Detect which cell encompasses the target text, then output its (x, y) center coordinate. 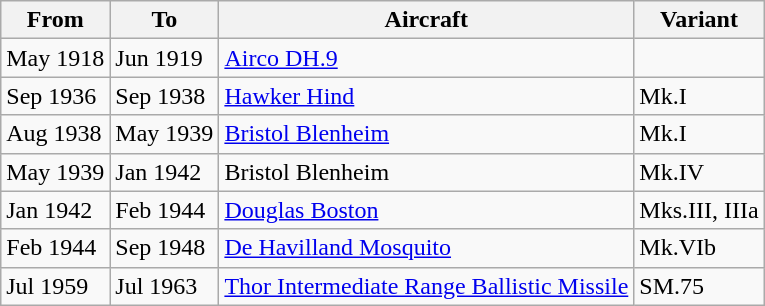
Jun 1919 (164, 58)
Airco DH.9 (426, 58)
Jul 1959 (56, 286)
Jul 1963 (164, 286)
Douglas Boston (426, 210)
SM.75 (699, 286)
May 1918 (56, 58)
Mk.VIb (699, 248)
Aug 1938 (56, 134)
Hawker Hind (426, 96)
Mk.IV (699, 172)
Thor Intermediate Range Ballistic Missile (426, 286)
From (56, 20)
Sep 1948 (164, 248)
Sep 1938 (164, 96)
Variant (699, 20)
Aircraft (426, 20)
To (164, 20)
Sep 1936 (56, 96)
Mks.III, IIIa (699, 210)
De Havilland Mosquito (426, 248)
